Provide the (X, Y) coordinate of the cell's center where the given text is located.  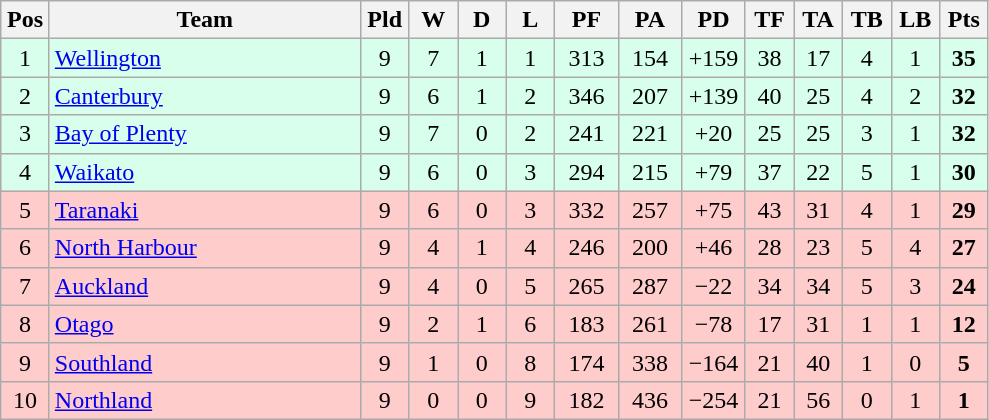
221 (650, 134)
PF (587, 20)
287 (650, 286)
Otago (204, 324)
+79 (714, 172)
Waikato (204, 172)
Pld (384, 20)
L (530, 20)
22 (818, 172)
PA (650, 20)
29 (964, 210)
LB (916, 20)
261 (650, 324)
PD (714, 20)
346 (587, 96)
Southland (204, 362)
215 (650, 172)
35 (964, 58)
W (434, 20)
−22 (714, 286)
338 (650, 362)
Pts (964, 20)
294 (587, 172)
Taranaki (204, 210)
−254 (714, 400)
+139 (714, 96)
+159 (714, 58)
28 (770, 248)
332 (587, 210)
246 (587, 248)
Team (204, 20)
257 (650, 210)
265 (587, 286)
+75 (714, 210)
154 (650, 58)
38 (770, 58)
183 (587, 324)
23 (818, 248)
436 (650, 400)
Northland (204, 400)
Auckland (204, 286)
D (482, 20)
56 (818, 400)
Pos (26, 20)
37 (770, 172)
174 (587, 362)
207 (650, 96)
−164 (714, 362)
12 (964, 324)
182 (587, 400)
TB (866, 20)
200 (650, 248)
10 (26, 400)
Canterbury (204, 96)
Wellington (204, 58)
43 (770, 210)
27 (964, 248)
TF (770, 20)
North Harbour (204, 248)
+46 (714, 248)
24 (964, 286)
313 (587, 58)
−78 (714, 324)
Bay of Plenty (204, 134)
TA (818, 20)
+20 (714, 134)
241 (587, 134)
30 (964, 172)
